Extract the (X, Y) coordinate from the center of the cell holding the provided text.  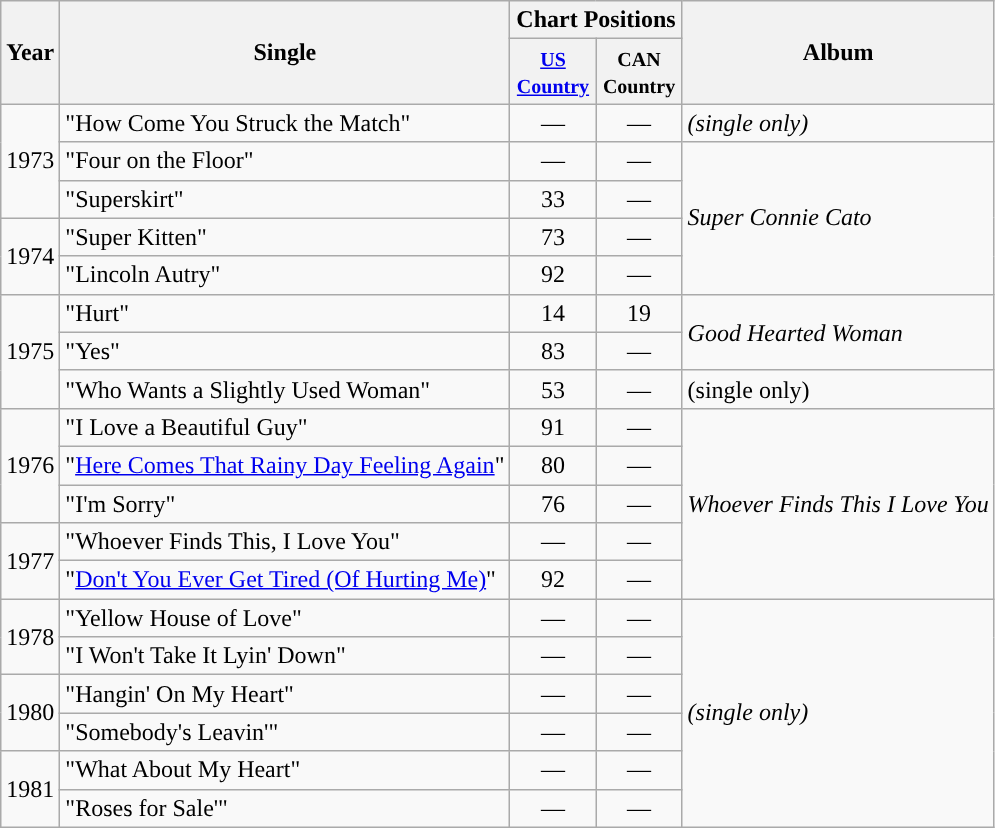
"Whoever Finds This, I Love You" (285, 542)
14 (553, 313)
33 (553, 199)
Super Connie Cato (838, 218)
"Don't You Ever Get Tired (Of Hurting Me)" (285, 580)
1975 (30, 351)
76 (553, 503)
Year (30, 52)
Whoever Finds This I Love You (838, 503)
US Country (553, 72)
"Roses for Sale'" (285, 808)
1980 (30, 713)
83 (553, 351)
"Hangin' On My Heart" (285, 694)
"Lincoln Autry" (285, 275)
53 (553, 389)
CAN Country (639, 72)
Album (838, 52)
"Superskirt" (285, 199)
Chart Positions (596, 20)
"How Come You Struck the Match" (285, 123)
"Yes" (285, 351)
Single (285, 52)
"Super Kitten" (285, 237)
91 (553, 427)
Good Hearted Woman (838, 332)
1976 (30, 465)
19 (639, 313)
1977 (30, 561)
"Somebody's Leavin'" (285, 732)
"Who Wants a Slightly Used Woman" (285, 389)
"Four on the Floor" (285, 161)
"Yellow House of Love" (285, 618)
"I Love a Beautiful Guy" (285, 427)
"I'm Sorry" (285, 503)
1978 (30, 637)
1981 (30, 789)
73 (553, 237)
"What About My Heart" (285, 770)
1974 (30, 256)
"I Won't Take It Lyin' Down" (285, 656)
80 (553, 465)
"Here Comes That Rainy Day Feeling Again" (285, 465)
1973 (30, 161)
"Hurt" (285, 313)
